Provide the [X, Y] coordinate of the cell's center where the given text is located.  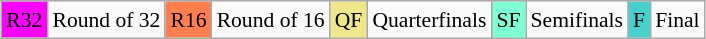
Quarterfinals [429, 20]
Semifinals [577, 20]
F [639, 20]
R32 [24, 20]
R16 [188, 20]
Round of 16 [271, 20]
SF [508, 20]
Round of 32 [106, 20]
Final [678, 20]
QF [349, 20]
